Output the [x, y] coordinate of the center of the cell containing the given text.  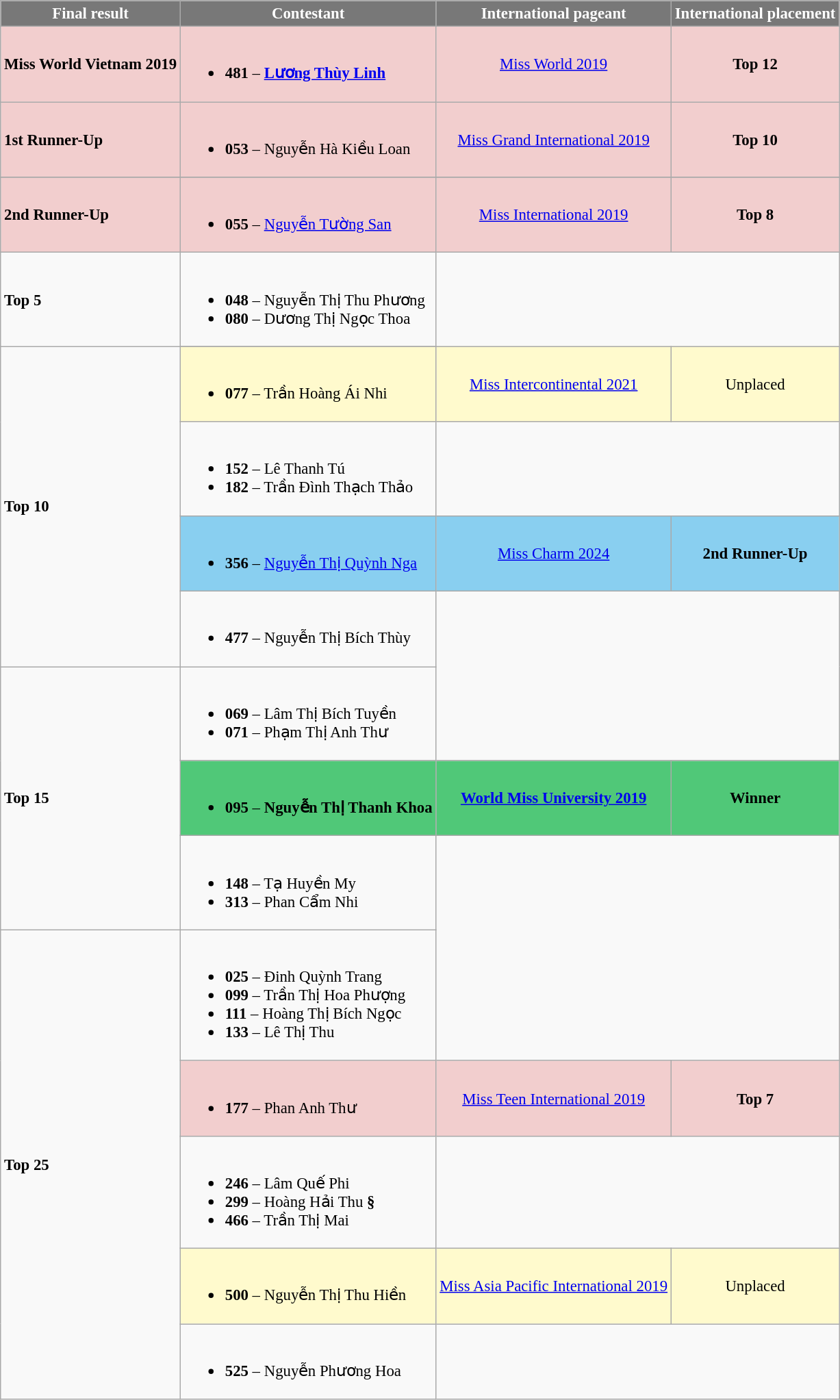
Contestant [308, 14]
055 – Nguyễn Tường San [308, 215]
Miss Charm 2024 [553, 553]
Top 5 [90, 300]
Top 25 [90, 1164]
Top 12 [754, 64]
Miss World 2019 [553, 64]
177 – Phan Anh Thư [308, 1098]
Miss World Vietnam 2019 [90, 64]
International pageant [553, 14]
048 – Nguyễn Thị Thu Phương080 – Dương Thị Ngọc Thoa [308, 300]
077 – Trần Hoàng Ái Nhi [308, 384]
Top 8 [754, 215]
477 – Nguyễn Thị Bích Thùy [308, 629]
Final result [90, 14]
Miss International 2019 [553, 215]
525 – Nguyễn Phương Hoa [308, 1362]
246 – Lâm Quế Phi299 – Hoàng Hải Thu §466 – Trần Thị Mai [308, 1193]
053 – Nguyễn Hà Kiều Loan [308, 140]
500 – Nguyễn Thị Thu Hiền [308, 1286]
Winner [754, 798]
Top 15 [90, 798]
International placement [754, 14]
Miss Asia Pacific International 2019 [553, 1286]
095 – Nguyễn Thị Thanh Khoa [308, 798]
Miss Grand International 2019 [553, 140]
356 – Nguyễn Thị Quỳnh Nga [308, 553]
1st Runner-Up [90, 140]
481 – Lương Thùy Linh [308, 64]
148 – Tạ Huyền My313 – Phan Cẩm Nhi [308, 883]
Miss Teen International 2019 [553, 1098]
152 – Lê Thanh Tú182 – Trần Đình Thạch Thảo [308, 468]
Top 7 [754, 1098]
025 – Đinh Quỳnh Trang099 – Trần Thị Hoa Phượng111 – Hoàng Thị Bích Ngọc133 – Lê Thị Thu [308, 995]
069 – Lâm Thị Bích Tuyền071 – Phạm Thị Anh Thư [308, 713]
Miss Intercontinental 2021 [553, 384]
World Miss University 2019 [553, 798]
